Identify which cell holds the provided text, then report its [X, Y] central coordinate. 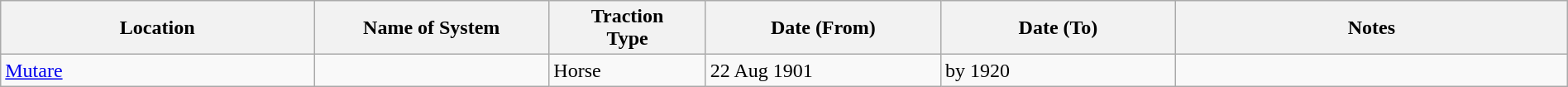
Name of System [432, 28]
TractionType [627, 28]
Date (To) [1058, 28]
Mutare [157, 70]
Horse [627, 70]
Location [157, 28]
by 1920 [1058, 70]
Date (From) [823, 28]
Notes [1372, 28]
22 Aug 1901 [823, 70]
